Capture the cell that displays the provided text and extract its [X, Y] central coordinate. 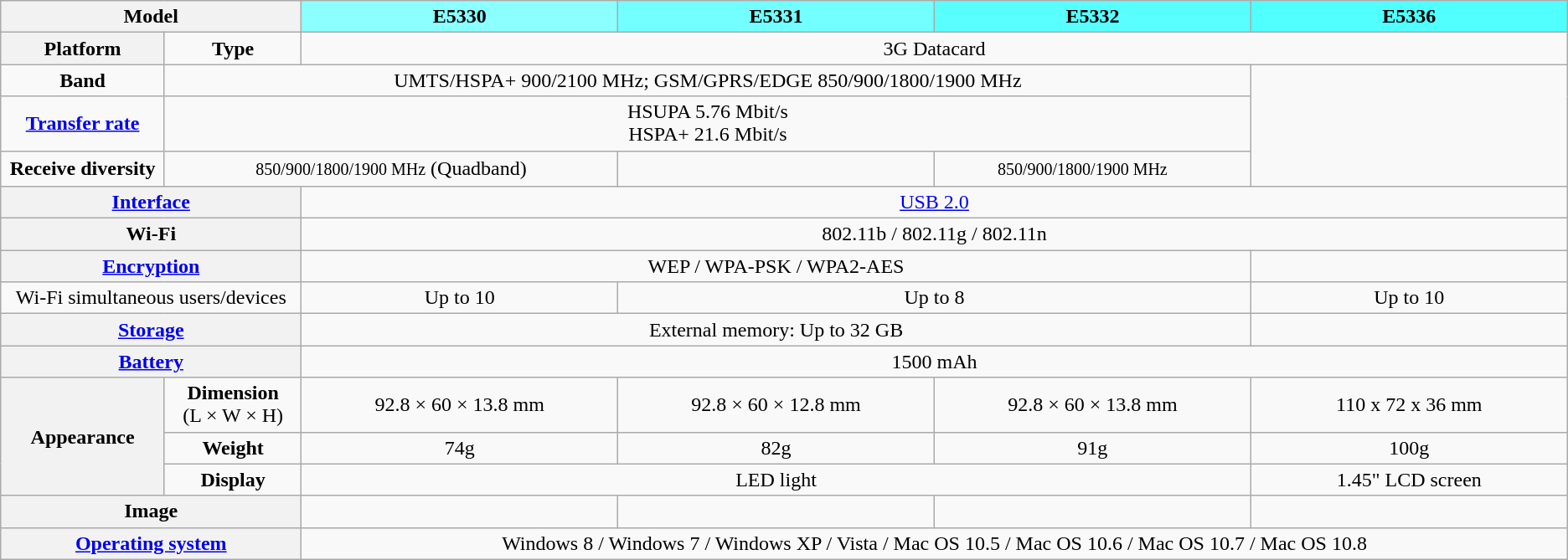
850/900/1800/1900 MHz (Quadband) [390, 169]
74g [460, 448]
Type [233, 49]
Appearance [83, 437]
Battery [151, 362]
3G Datacard [935, 49]
Storage [151, 330]
E5330 [460, 17]
1.45" LCD screen [1409, 480]
Band [83, 80]
1500 mAh [935, 362]
Up to 8 [935, 298]
Receive diversity [83, 169]
850/900/1800/1900 MHz [1092, 169]
UMTS/HSPA+ 900/2100 MHz; GSM/GPRS/EDGE 850/900/1800/1900 MHz [707, 80]
Image [151, 511]
Platform [83, 49]
82g [776, 448]
110 x 72 x 36 mm [1409, 405]
External memory: Up to 32 GB [776, 330]
Wi-Fi [151, 234]
91g [1092, 448]
Wi-Fi simultaneous users/devices [151, 298]
Display [233, 480]
Interface [151, 203]
Transfer rate [83, 124]
Model [151, 17]
100g [1409, 448]
LED light [776, 480]
Dimension(L × W × H) [233, 405]
Windows 8 / Windows 7 / Windows XP / Vista / Mac OS 10.5 / Mac OS 10.6 / Mac OS 10.7 / Mac OS 10.8 [935, 543]
92.8 × 60 × 12.8 mm [776, 405]
Operating system [151, 543]
WEP / WPA-PSK / WPA2-AES [776, 266]
E5336 [1409, 17]
802.11b / 802.11g / 802.11n [935, 234]
E5332 [1092, 17]
Encryption [151, 266]
HSUPA 5.76 Mbit/sHSPA+ 21.6 Mbit/s [707, 124]
USB 2.0 [935, 203]
Weight [233, 448]
E5331 [776, 17]
